Locate the cell with the specified text and output its (x, y) center coordinate. 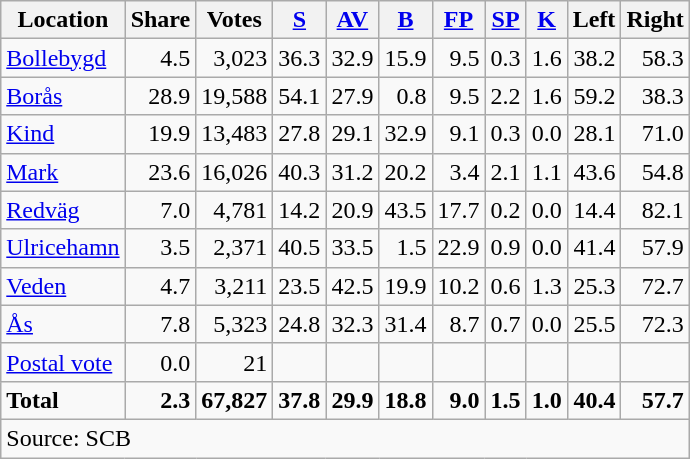
24.8 (300, 324)
B (406, 20)
AV (352, 20)
57.9 (655, 248)
0.6 (506, 286)
3.4 (458, 172)
20.2 (406, 172)
19,588 (234, 96)
22.9 (458, 248)
Location (63, 20)
41.4 (594, 248)
Postal vote (63, 362)
54.8 (655, 172)
72.3 (655, 324)
57.7 (655, 400)
27.8 (300, 134)
14.2 (300, 210)
Borås (63, 96)
4,781 (234, 210)
15.9 (406, 58)
9.1 (458, 134)
23.6 (160, 172)
Mark (63, 172)
1.0 (546, 400)
7.8 (160, 324)
31.2 (352, 172)
17.7 (458, 210)
32.3 (352, 324)
4.7 (160, 286)
82.1 (655, 210)
7.0 (160, 210)
5,323 (234, 324)
27.9 (352, 96)
38.3 (655, 96)
13,483 (234, 134)
0.9 (506, 248)
1.3 (546, 286)
4.5 (160, 58)
FP (458, 20)
K (546, 20)
38.2 (594, 58)
2.1 (506, 172)
2.3 (160, 400)
Kind (63, 134)
40.5 (300, 248)
36.3 (300, 58)
40.4 (594, 400)
23.5 (300, 286)
8.7 (458, 324)
0.2 (506, 210)
20.9 (352, 210)
Votes (234, 20)
67,827 (234, 400)
29.9 (352, 400)
3,023 (234, 58)
43.5 (406, 210)
Bollebygd (63, 58)
Total (63, 400)
37.8 (300, 400)
3.5 (160, 248)
Ulricehamn (63, 248)
29.1 (352, 134)
28.9 (160, 96)
42.5 (352, 286)
40.3 (300, 172)
21 (234, 362)
0.8 (406, 96)
10.2 (458, 286)
3,211 (234, 286)
Right (655, 20)
Ås (63, 324)
14.4 (594, 210)
71.0 (655, 134)
54.1 (300, 96)
9.0 (458, 400)
Share (160, 20)
Redväg (63, 210)
Source: SCB (346, 438)
Veden (63, 286)
72.7 (655, 286)
31.4 (406, 324)
18.8 (406, 400)
S (300, 20)
28.1 (594, 134)
16,026 (234, 172)
1.1 (546, 172)
2.2 (506, 96)
25.3 (594, 286)
0.7 (506, 324)
2,371 (234, 248)
Left (594, 20)
SP (506, 20)
25.5 (594, 324)
43.6 (594, 172)
33.5 (352, 248)
58.3 (655, 58)
59.2 (594, 96)
